Identify which cell holds the provided text, then report its [X, Y] central coordinate. 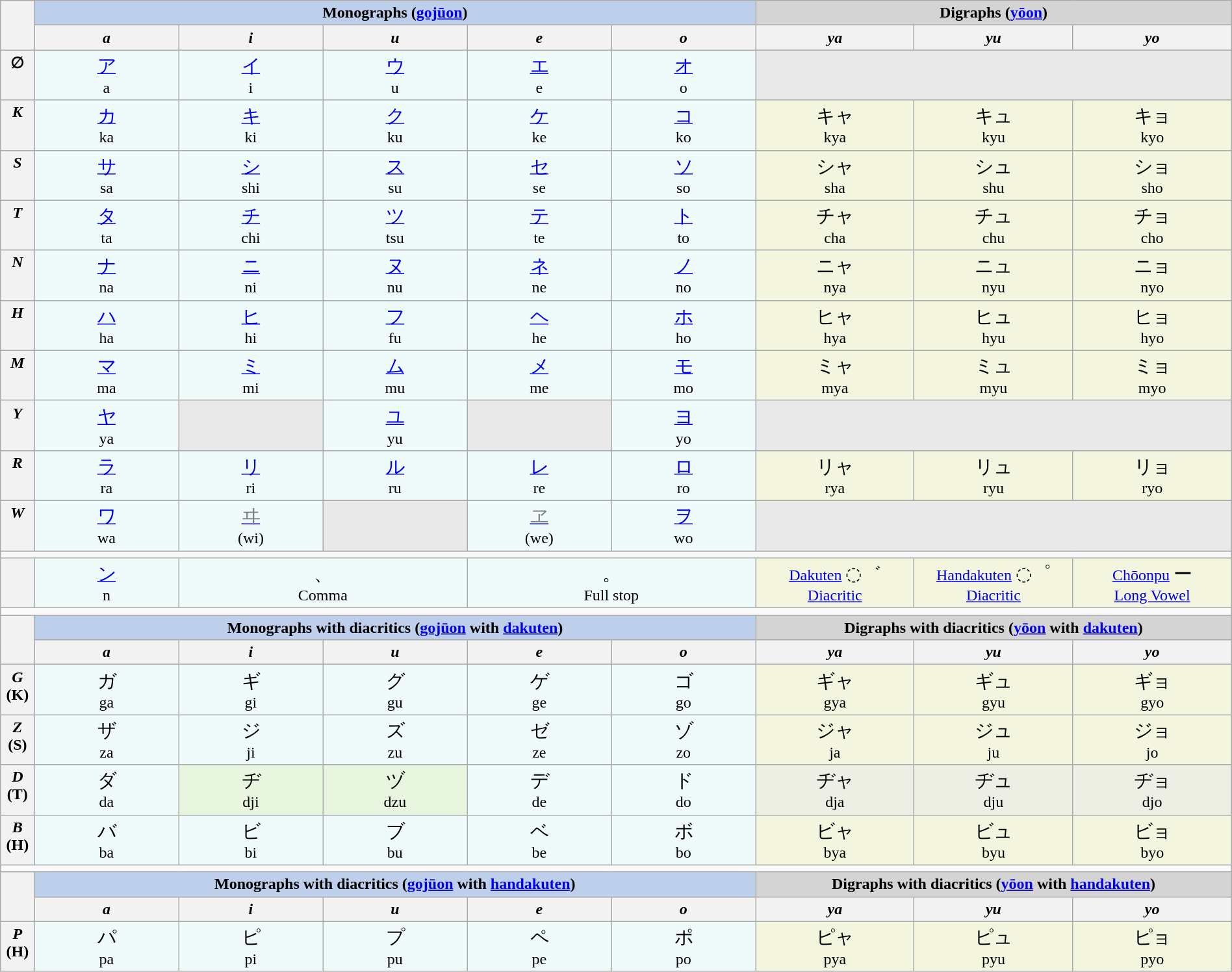
ゲge [539, 690]
スsu [395, 175]
W [18, 525]
Chōonpu ーLong Vowel [1152, 583]
ルru [395, 476]
ヨyo [684, 425]
ヅdzu [395, 790]
キki [251, 125]
ポpo [684, 946]
ピpi [251, 946]
ビュbyu [994, 839]
K [18, 125]
メme [539, 376]
チchi [251, 225]
ヤya [107, 425]
チョcho [1152, 225]
Dakuten ◌゛Diacritic [835, 583]
ジョjo [1152, 739]
Z(S) [18, 739]
テte [539, 225]
パpa [107, 946]
ヱ(we) [539, 525]
ツtsu [395, 225]
イi [251, 75]
ヲwo [684, 525]
キャkya [835, 125]
ニョnyo [1152, 275]
ヘhe [539, 325]
G(K) [18, 690]
ヰ(wi) [251, 525]
、Comma [323, 583]
T [18, 225]
ドdo [684, 790]
ヂャdja [835, 790]
エe [539, 75]
トto [684, 225]
ヒュhyu [994, 325]
ピュpyu [994, 946]
バba [107, 839]
ギョgyo [1152, 690]
Digraphs with diacritics (yōon with dakuten) [994, 628]
ミmi [251, 376]
ナna [107, 275]
オo [684, 75]
ゾzo [684, 739]
リri [251, 476]
ロro [684, 476]
ミュmyu [994, 376]
ジュju [994, 739]
チュchu [994, 225]
∅ [18, 75]
リョryo [1152, 476]
シャsha [835, 175]
ヒhi [251, 325]
ハha [107, 325]
アa [107, 75]
ヒャhya [835, 325]
ボbo [684, 839]
カka [107, 125]
ブbu [395, 839]
チャcha [835, 225]
シュshu [994, 175]
ヂュdju [994, 790]
Y [18, 425]
フfu [395, 325]
ニュnyu [994, 275]
R [18, 476]
ビョbyo [1152, 839]
ザza [107, 739]
ゼze [539, 739]
ユyu [395, 425]
ワwa [107, 525]
グgu [395, 690]
リュryu [994, 476]
タta [107, 225]
N [18, 275]
マma [107, 376]
ズzu [395, 739]
ソso [684, 175]
Monographs (gojūon) [395, 13]
ムmu [395, 376]
M [18, 376]
ヂョdjo [1152, 790]
ピャpya [835, 946]
ビャbya [835, 839]
S [18, 175]
ヌnu [395, 275]
ショsho [1152, 175]
Digraphs with diacritics (yōon with handakuten) [994, 884]
サsa [107, 175]
ゴgo [684, 690]
モmo [684, 376]
ヂdji [251, 790]
キョkyo [1152, 125]
セse [539, 175]
ピョpyo [1152, 946]
ジャja [835, 739]
プpu [395, 946]
ギュgyu [994, 690]
ネne [539, 275]
ノno [684, 275]
クku [395, 125]
ニャnya [835, 275]
デde [539, 790]
。Full stop [611, 583]
ビbi [251, 839]
H [18, 325]
ケke [539, 125]
ホho [684, 325]
ミョmyo [1152, 376]
コko [684, 125]
ダda [107, 790]
シshi [251, 175]
D(T) [18, 790]
ベbe [539, 839]
ンn [107, 583]
ウu [395, 75]
ギgi [251, 690]
Monographs with diacritics (gojūon with handakuten) [395, 884]
リャrya [835, 476]
Handakuten ◌゜Diacritic [994, 583]
B(H) [18, 839]
ペpe [539, 946]
ギャgya [835, 690]
ラra [107, 476]
Digraphs (yōon) [994, 13]
P(H) [18, 946]
ニni [251, 275]
ジji [251, 739]
レre [539, 476]
キュkyu [994, 125]
Monographs with diacritics (gojūon with dakuten) [395, 628]
ガga [107, 690]
ミャmya [835, 376]
ヒョhyo [1152, 325]
